Search for the cell housing the specified text and yield its [X, Y] center coordinate. 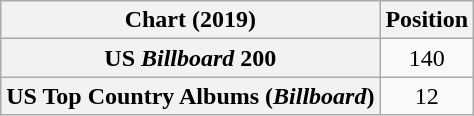
140 [427, 58]
12 [427, 96]
US Top Country Albums (Billboard) [190, 96]
Position [427, 20]
Chart (2019) [190, 20]
US Billboard 200 [190, 58]
